Output the [x, y] coordinate of the center of the cell containing the given text.  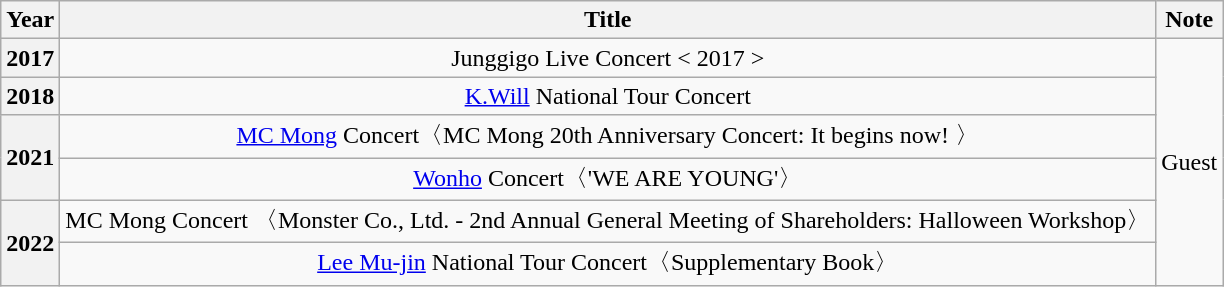
2018 [30, 96]
Wonho Concert〈'WE ARE YOUNG'〉 [608, 180]
2022 [30, 242]
2017 [30, 58]
MC Mong Concert 〈Monster Co., Ltd. - 2nd Annual General Meeting of Shareholders: Halloween Workshop〉 [608, 222]
Guest [1190, 162]
K.Will National Tour Concert [608, 96]
MC Mong Concert〈MC Mong 20th Anniversary Concert: It begins now! 〉 [608, 136]
Junggigo Live Concert < 2017 > [608, 58]
Year [30, 20]
2021 [30, 158]
Note [1190, 20]
Title [608, 20]
Lee Mu-jin National Tour Concert〈Supplementary Book〉 [608, 264]
